Determine the [X, Y] coordinate at the center of the cell enclosing the given text.  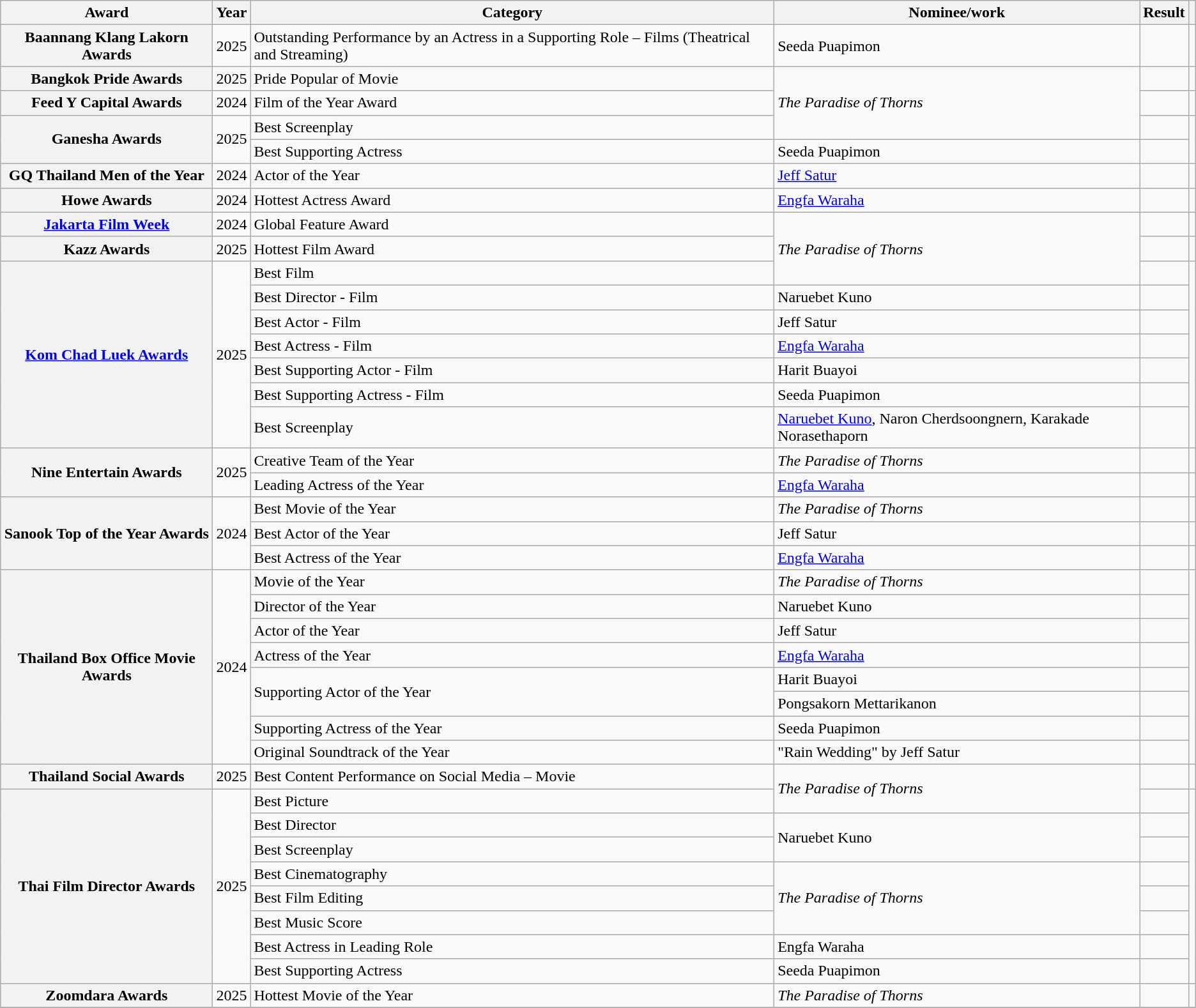
Original Soundtrack of the Year [512, 752]
Thailand Social Awards [107, 777]
Jakarta Film Week [107, 224]
Best Director [512, 825]
Nine Entertain Awards [107, 473]
Best Director - Film [512, 297]
Best Actor of the Year [512, 533]
Sanook Top of the Year Awards [107, 533]
Award [107, 13]
Movie of the Year [512, 582]
Creative Team of the Year [512, 461]
Leading Actress of the Year [512, 485]
Nominee/work [957, 13]
Director of the Year [512, 606]
Hottest Actress Award [512, 200]
Film of the Year Award [512, 103]
Best Cinematography [512, 874]
GQ Thailand Men of the Year [107, 176]
Actress of the Year [512, 655]
Supporting Actor of the Year [512, 691]
Best Actor - Film [512, 321]
Outstanding Performance by an Actress in a Supporting Role – Films (Theatrical and Streaming) [512, 46]
Best Actress in Leading Role [512, 947]
Naruebet Kuno, Naron Cherdsoongnern, Karakade Norasethaporn [957, 428]
Kazz Awards [107, 248]
Hottest Film Award [512, 248]
Bangkok Pride Awards [107, 79]
Baannang Klang Lakorn Awards [107, 46]
Best Film [512, 273]
Result [1164, 13]
Year [231, 13]
Best Film Editing [512, 898]
Best Content Performance on Social Media – Movie [512, 777]
Category [512, 13]
Supporting Actress of the Year [512, 728]
Ganesha Awards [107, 139]
Thai Film Director Awards [107, 886]
Best Supporting Actress - Film [512, 395]
Best Actress - Film [512, 346]
Howe Awards [107, 200]
Thailand Box Office Movie Awards [107, 667]
Feed Y Capital Awards [107, 103]
Best Movie of the Year [512, 509]
Best Actress of the Year [512, 558]
Best Picture [512, 801]
Best Music Score [512, 922]
Best Supporting Actor - Film [512, 370]
Pongsakorn Mettarikanon [957, 703]
Pride Popular of Movie [512, 79]
Kom Chad Luek Awards [107, 354]
Zoomdara Awards [107, 995]
"Rain Wedding" by Jeff Satur [957, 752]
Global Feature Award [512, 224]
Hottest Movie of the Year [512, 995]
